Pinpoint the cell where the given text exists, returning its (x, y) midpoint coordinate. 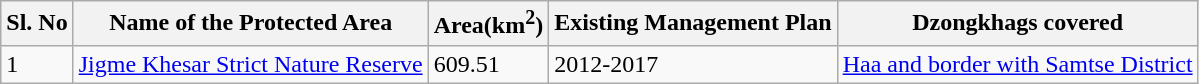
Area(km2) (488, 24)
Existing Management Plan (693, 24)
Sl. No (37, 24)
1 (37, 64)
Name of the Protected Area (250, 24)
609.51 (488, 64)
Haa and border with Samtse District (1018, 64)
Jigme Khesar Strict Nature Reserve (250, 64)
Dzongkhags covered (1018, 24)
2012-2017 (693, 64)
